Locate the cell with the specified text and output its (x, y) center coordinate. 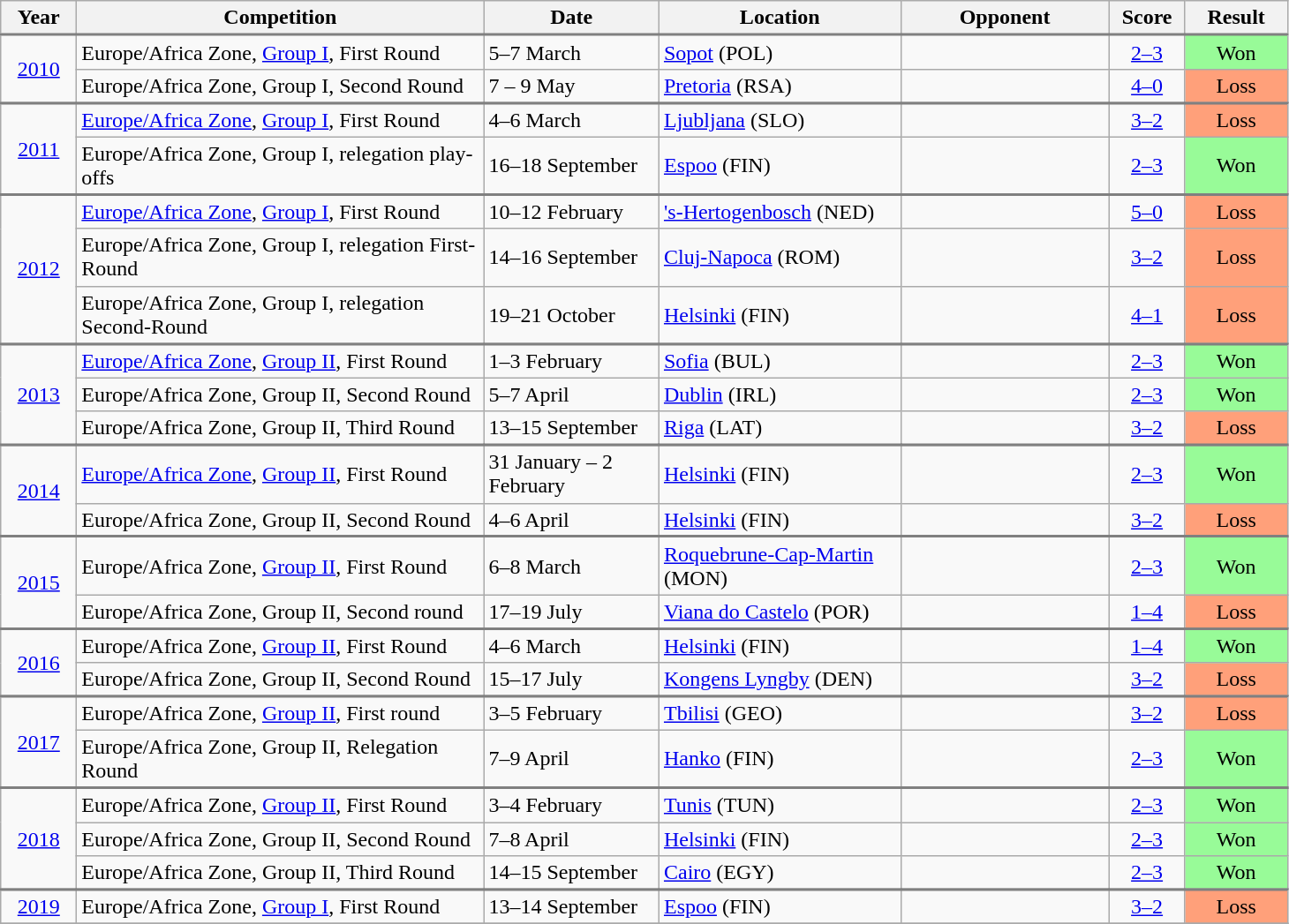
2011 (39, 148)
2018 (39, 838)
Viana do Castelo (POR) (780, 612)
's-Hertogenbosch (NED) (780, 212)
Europe/Africa Zone, Group I, relegation Second-Round (281, 314)
Europe/Africa Zone, Group I, relegation First-Round (281, 258)
2016 (39, 662)
3–5 February (572, 713)
10–12 February (572, 212)
19–21 October (572, 314)
2013 (39, 394)
Location (780, 18)
Score (1147, 18)
13–14 September (572, 907)
Ljubljana (SLO) (780, 120)
Cluj-Napoca (ROM) (780, 258)
Result (1236, 18)
Tunis (TUN) (780, 805)
Europe/Africa Zone, Group I, Second Round (281, 86)
Sofia (BUL) (780, 360)
Europe/Africa Zone, Group I, relegation play-offs (281, 166)
Tbilisi (GEO) (780, 713)
Europe/Africa Zone, Group II, Second round (281, 612)
1–3 February (572, 360)
14–16 September (572, 258)
Pretoria (RSA) (780, 86)
Opponent (1005, 18)
5–0 (1147, 212)
2014 (39, 491)
Year (39, 18)
13–15 September (572, 428)
2012 (39, 268)
7 – 9 May (572, 86)
3–4 February (572, 805)
Competition (281, 18)
6–8 March (572, 566)
2010 (39, 69)
2019 (39, 907)
4–0 (1147, 86)
Date (572, 18)
Kongens Lyngby (DEN) (780, 680)
Europe/Africa Zone, Group II, First round (281, 713)
7–8 April (572, 839)
Europe/Africa Zone, Group II, Relegation Round (281, 759)
2015 (39, 582)
31 January – 2 February (572, 474)
16–18 September (572, 166)
Riga (LAT) (780, 428)
2017 (39, 742)
Hanko (FIN) (780, 759)
Sopot (POL) (780, 53)
Cairo (EGY) (780, 873)
5–7 March (572, 53)
5–7 April (572, 394)
Roquebrune-Cap-Martin (MON) (780, 566)
14–15 September (572, 873)
Dublin (IRL) (780, 394)
15–17 July (572, 680)
7–9 April (572, 759)
17–19 July (572, 612)
4–1 (1147, 314)
4–6 April (572, 520)
